Scan for the cell matching the given text and deliver its (x, y) coordinate at center. 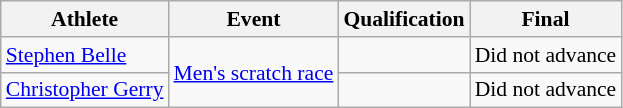
Men's scratch race (254, 72)
Christopher Gerry (85, 90)
Qualification (404, 19)
Final (546, 19)
Stephen Belle (85, 55)
Athlete (85, 19)
Event (254, 19)
